Extract the (X, Y) coordinate from the center of the cell holding the provided text.  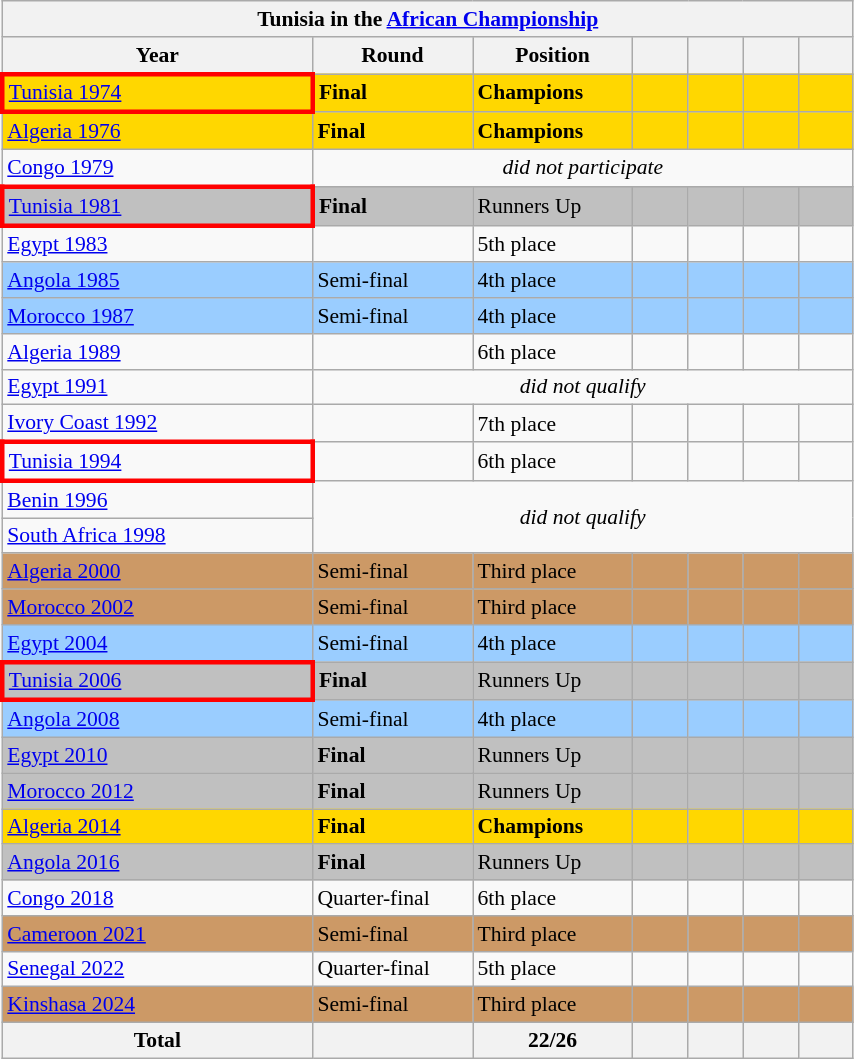
Egypt 1991 (157, 387)
Angola 1985 (157, 281)
Algeria 2014 (157, 827)
Algeria 2000 (157, 572)
Egypt 1983 (157, 244)
South Africa 1998 (157, 536)
Egypt 2010 (157, 756)
Congo 1979 (157, 168)
Senegal 2022 (157, 969)
Congo 2018 (157, 898)
Angola 2016 (157, 863)
Ivory Coast 1992 (157, 424)
Tunisia 1974 (157, 94)
Kinshasa 2024 (157, 1005)
Tunisia 2006 (157, 682)
Morocco 1987 (157, 316)
Benin 1996 (157, 500)
Morocco 2002 (157, 607)
Algeria 1989 (157, 352)
Total (157, 1041)
did not participate (582, 168)
Year (157, 56)
Position (552, 56)
Angola 2008 (157, 720)
Egypt 2004 (157, 644)
Tunisia 1994 (157, 462)
Algeria 1976 (157, 132)
Tunisia in the African Championship (428, 19)
7th place (552, 424)
Tunisia 1981 (157, 206)
Round (392, 56)
Morocco 2012 (157, 791)
22/26 (552, 1041)
Cameroon 2021 (157, 934)
